Determine the (x, y) coordinate at the center of the cell enclosing the given text.  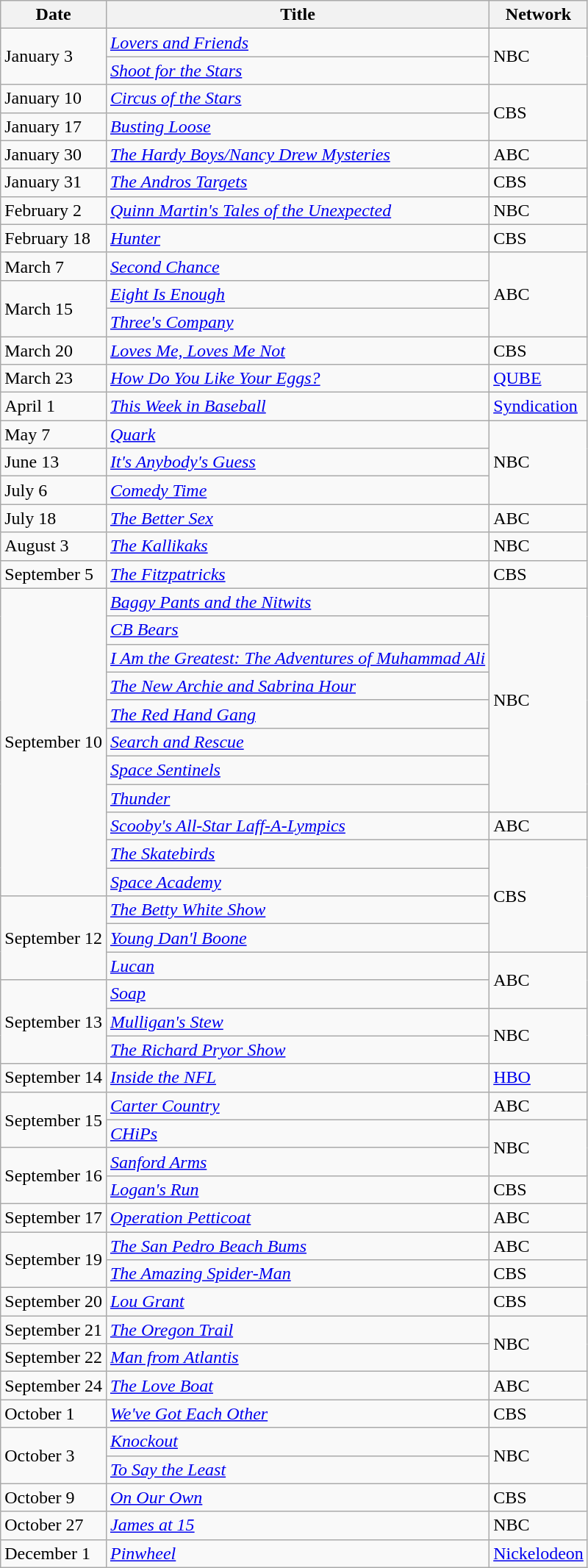
February 18 (54, 238)
Network (539, 15)
Knockout (297, 1442)
Pinwheel (297, 1553)
September 13 (54, 1022)
Mulligan's Stew (297, 1022)
We've Got Each Other (297, 1414)
The Red Hand Gang (297, 714)
Loves Me, Loves Me Not (297, 351)
The San Pedro Beach Bums (297, 1246)
March 7 (54, 266)
September 15 (54, 1120)
CB Bears (297, 630)
Sanford Arms (297, 1161)
Thunder (297, 798)
Three's Company (297, 322)
September 17 (54, 1217)
The Skatebirds (297, 854)
Syndication (539, 407)
The Amazing Spider-Man (297, 1274)
The Love Boat (297, 1386)
June 13 (54, 462)
Shoot for the Stars (297, 71)
The Oregon Trail (297, 1330)
January 30 (54, 154)
QUBE (539, 379)
September 12 (54, 938)
Operation Petticoat (297, 1217)
Lucan (297, 966)
The Betty White Show (297, 910)
The Andros Targets (297, 182)
February 2 (54, 210)
It's Anybody's Guess (297, 462)
September 5 (54, 574)
March 23 (54, 379)
Eight Is Enough (297, 294)
The Kallikaks (297, 546)
September 16 (54, 1175)
Quark (297, 434)
Title (297, 15)
Busting Loose (297, 126)
Young Dan'l Boone (297, 938)
Lou Grant (297, 1302)
Lovers and Friends (297, 43)
Baggy Pants and the Nitwits (297, 602)
The Better Sex (297, 518)
July 18 (54, 518)
March 15 (54, 308)
How Do You Like Your Eggs? (297, 379)
The New Archie and Sabrina Hour (297, 686)
April 1 (54, 407)
Second Chance (297, 266)
CHiPs (297, 1134)
September 19 (54, 1260)
January 17 (54, 126)
Scooby's All-Star Laff-A-Lympics (297, 826)
James at 15 (297, 1525)
Soap (297, 994)
Man from Atlantis (297, 1358)
Inside the NFL (297, 1078)
This Week in Baseball (297, 407)
January 3 (54, 57)
Space Academy (297, 882)
September 22 (54, 1358)
Search and Rescue (297, 742)
January 31 (54, 182)
HBO (539, 1078)
The Hardy Boys/Nancy Drew Mysteries (297, 154)
September 24 (54, 1386)
Nickelodeon (539, 1553)
On Our Own (297, 1497)
August 3 (54, 546)
September 21 (54, 1330)
September 20 (54, 1302)
The Fitzpatricks (297, 574)
To Say the Least (297, 1469)
Hunter (297, 238)
I Am the Greatest: The Adventures of Muhammad Ali (297, 658)
July 6 (54, 490)
Date (54, 15)
September 10 (54, 742)
January 10 (54, 99)
October 3 (54, 1456)
September 14 (54, 1078)
March 20 (54, 351)
The Richard Pryor Show (297, 1050)
Comedy Time (297, 490)
October 1 (54, 1414)
Logan's Run (297, 1189)
December 1 (54, 1553)
Carter Country (297, 1106)
Quinn Martin's Tales of the Unexpected (297, 210)
May 7 (54, 434)
Circus of the Stars (297, 99)
October 9 (54, 1497)
Space Sentinels (297, 770)
October 27 (54, 1525)
